Find where the given text appears and provide that cell's center as [x, y] coordinate. 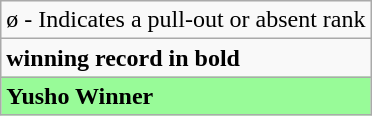
ø - Indicates a pull-out or absent rank [186, 20]
Yusho Winner [186, 96]
winning record in bold [186, 58]
